Pinpoint the cell where the given text exists, returning its (X, Y) midpoint coordinate. 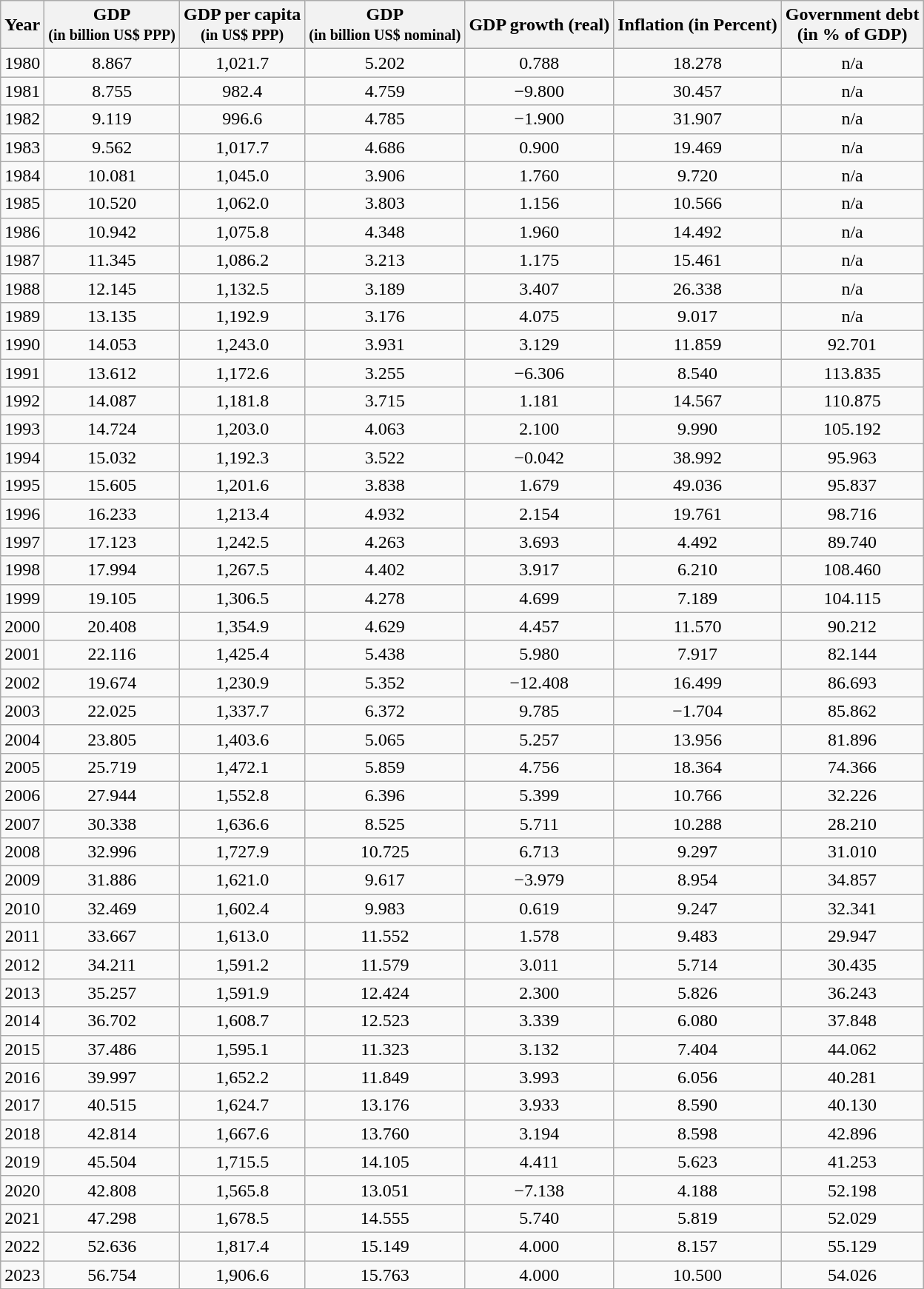
22.025 (113, 711)
10.766 (697, 795)
2009 (22, 880)
10.942 (113, 232)
3.803 (385, 204)
1,181.8 (243, 401)
31.886 (113, 880)
2005 (22, 767)
4.402 (385, 570)
−1.704 (697, 711)
38.992 (697, 458)
2004 (22, 739)
32.469 (113, 908)
−0.042 (539, 458)
3.906 (385, 175)
1,192.3 (243, 458)
39.997 (113, 1077)
30.338 (113, 824)
2016 (22, 1077)
2012 (22, 965)
56.754 (113, 1274)
15.032 (113, 458)
9.297 (697, 852)
1,727.9 (243, 852)
32.996 (113, 852)
1,243.0 (243, 344)
40.515 (113, 1105)
34.211 (113, 965)
13.760 (385, 1134)
95.837 (852, 486)
7.189 (697, 598)
5.202 (385, 63)
3.176 (385, 316)
3.917 (539, 570)
982.4 (243, 91)
17.123 (113, 542)
20.408 (113, 626)
27.944 (113, 795)
2015 (22, 1049)
1,602.4 (243, 908)
74.366 (852, 767)
1998 (22, 570)
1990 (22, 344)
12.424 (385, 993)
1,595.1 (243, 1049)
1,203.0 (243, 429)
5.065 (385, 739)
0.900 (539, 147)
10.566 (697, 204)
2014 (22, 1021)
52.029 (852, 1218)
113.835 (852, 372)
85.862 (852, 711)
1.156 (539, 204)
11.570 (697, 626)
19.761 (697, 514)
5.819 (697, 1218)
2011 (22, 937)
13.051 (385, 1190)
40.281 (852, 1077)
18.364 (697, 767)
2023 (22, 1274)
13.135 (113, 316)
10.725 (385, 852)
8.598 (697, 1134)
5.714 (697, 965)
3.522 (385, 458)
42.896 (852, 1134)
Inflation (in Percent) (697, 25)
1,230.9 (243, 683)
42.814 (113, 1134)
10.288 (697, 824)
18.278 (697, 63)
2008 (22, 852)
15.461 (697, 260)
−1.900 (539, 119)
1,613.0 (243, 937)
12.523 (385, 1021)
5.980 (539, 654)
1,715.5 (243, 1162)
3.931 (385, 344)
10.520 (113, 204)
11.849 (385, 1077)
47.298 (113, 1218)
GDP growth (real) (539, 25)
9.785 (539, 711)
1,678.5 (243, 1218)
1,565.8 (243, 1190)
90.212 (852, 626)
3.693 (539, 542)
9.617 (385, 880)
Government debt (in % of GDP) (852, 25)
1993 (22, 429)
4.411 (539, 1162)
55.129 (852, 1246)
1,608.7 (243, 1021)
86.693 (852, 683)
1,267.5 (243, 570)
1997 (22, 542)
25.719 (113, 767)
9.119 (113, 119)
2013 (22, 993)
3.933 (539, 1105)
14.053 (113, 344)
2020 (22, 1190)
1,652.2 (243, 1077)
42.808 (113, 1190)
13.956 (697, 739)
2002 (22, 683)
−12.408 (539, 683)
1985 (22, 204)
1,591.9 (243, 993)
37.848 (852, 1021)
0.619 (539, 908)
4.263 (385, 542)
8.540 (697, 372)
5.257 (539, 739)
Year (22, 25)
4.075 (539, 316)
19.469 (697, 147)
32.341 (852, 908)
5.859 (385, 767)
14.555 (385, 1218)
2007 (22, 824)
1,306.5 (243, 598)
5.623 (697, 1162)
36.243 (852, 993)
1,062.0 (243, 204)
1,906.6 (243, 1274)
4.278 (385, 598)
11.323 (385, 1049)
4.492 (697, 542)
13.612 (113, 372)
22.116 (113, 654)
1.679 (539, 486)
3.838 (385, 486)
15.605 (113, 486)
2006 (22, 795)
1,667.6 (243, 1134)
32.226 (852, 795)
1984 (22, 175)
10.500 (697, 1274)
6.056 (697, 1077)
1,242.5 (243, 542)
8.157 (697, 1246)
9.483 (697, 937)
4.756 (539, 767)
1,132.5 (243, 288)
49.036 (697, 486)
52.198 (852, 1190)
3.339 (539, 1021)
6.713 (539, 852)
GDP per capita(in US$ PPP) (243, 25)
36.702 (113, 1021)
GDP(in billion US$ PPP) (113, 25)
40.130 (852, 1105)
1,403.6 (243, 739)
2018 (22, 1134)
4.759 (385, 91)
2001 (22, 654)
92.701 (852, 344)
95.963 (852, 458)
35.257 (113, 993)
1991 (22, 372)
1,354.9 (243, 626)
1.960 (539, 232)
1,817.4 (243, 1246)
14.087 (113, 401)
4.699 (539, 598)
6.210 (697, 570)
1,425.4 (243, 654)
5.399 (539, 795)
1,624.7 (243, 1105)
8.867 (113, 63)
37.486 (113, 1049)
1994 (22, 458)
14.724 (113, 429)
1992 (22, 401)
1999 (22, 598)
16.499 (697, 683)
1.181 (539, 401)
0.788 (539, 63)
30.457 (697, 91)
4.188 (697, 1190)
1982 (22, 119)
6.372 (385, 711)
1,086.2 (243, 260)
15.763 (385, 1274)
3.011 (539, 965)
1,636.6 (243, 824)
4.063 (385, 429)
1989 (22, 316)
108.460 (852, 570)
2010 (22, 908)
26.338 (697, 288)
1981 (22, 91)
13.176 (385, 1105)
3.189 (385, 288)
6.080 (697, 1021)
31.010 (852, 852)
2000 (22, 626)
−3.979 (539, 880)
1,472.1 (243, 767)
2.154 (539, 514)
−7.138 (539, 1190)
4.348 (385, 232)
1,337.7 (243, 711)
−9.800 (539, 91)
3.255 (385, 372)
8.590 (697, 1105)
16.233 (113, 514)
54.026 (852, 1274)
41.253 (852, 1162)
3.407 (539, 288)
1,192.9 (243, 316)
3.129 (539, 344)
14.567 (697, 401)
1,021.7 (243, 63)
1.760 (539, 175)
17.994 (113, 570)
7.917 (697, 654)
2021 (22, 1218)
14.492 (697, 232)
45.504 (113, 1162)
1980 (22, 63)
8.954 (697, 880)
33.667 (113, 937)
1,591.2 (243, 965)
11.859 (697, 344)
9.983 (385, 908)
1995 (22, 486)
1996 (22, 514)
1,017.7 (243, 147)
−6.306 (539, 372)
2019 (22, 1162)
1,621.0 (243, 880)
9.562 (113, 147)
1,172.6 (243, 372)
82.144 (852, 654)
3.132 (539, 1049)
1986 (22, 232)
105.192 (852, 429)
1987 (22, 260)
19.674 (113, 683)
3.993 (539, 1077)
1.578 (539, 937)
996.6 (243, 119)
44.062 (852, 1049)
GDP (in billion US$ nominal) (385, 25)
11.552 (385, 937)
4.629 (385, 626)
1,552.8 (243, 795)
34.857 (852, 880)
8.525 (385, 824)
11.345 (113, 260)
30.435 (852, 965)
6.396 (385, 795)
3.194 (539, 1134)
1,075.8 (243, 232)
5.352 (385, 683)
81.896 (852, 739)
28.210 (852, 824)
9.990 (697, 429)
4.457 (539, 626)
14.105 (385, 1162)
1983 (22, 147)
4.785 (385, 119)
9.720 (697, 175)
2017 (22, 1105)
98.716 (852, 514)
8.755 (113, 91)
110.875 (852, 401)
5.740 (539, 1218)
4.932 (385, 514)
11.579 (385, 965)
12.145 (113, 288)
31.907 (697, 119)
1.175 (539, 260)
3.213 (385, 260)
4.686 (385, 147)
2003 (22, 711)
89.740 (852, 542)
29.947 (852, 937)
5.438 (385, 654)
19.105 (113, 598)
104.115 (852, 598)
2.100 (539, 429)
1,201.6 (243, 486)
9.017 (697, 316)
1,213.4 (243, 514)
5.826 (697, 993)
23.805 (113, 739)
3.715 (385, 401)
9.247 (697, 908)
7.404 (697, 1049)
10.081 (113, 175)
1,045.0 (243, 175)
2.300 (539, 993)
15.149 (385, 1246)
1988 (22, 288)
2022 (22, 1246)
5.711 (539, 824)
52.636 (113, 1246)
